Scan for the cell matching the given text and deliver its [X, Y] coordinate at center. 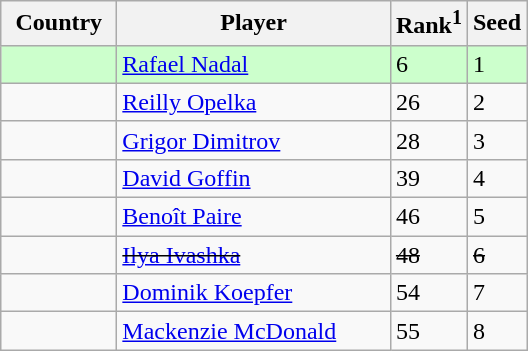
1 [496, 64]
48 [428, 255]
2 [496, 102]
55 [428, 331]
3 [496, 140]
Rank1 [428, 24]
Ilya Ivashka [254, 255]
5 [496, 217]
39 [428, 178]
7 [496, 293]
Dominik Koepfer [254, 293]
26 [428, 102]
8 [496, 331]
David Goffin [254, 178]
Benoît Paire [254, 217]
28 [428, 140]
Player [254, 24]
46 [428, 217]
54 [428, 293]
Mackenzie McDonald [254, 331]
Country [59, 24]
Seed [496, 24]
4 [496, 178]
Reilly Opelka [254, 102]
Rafael Nadal [254, 64]
Grigor Dimitrov [254, 140]
